Locate the cell with the specified text and output its [X, Y] center coordinate. 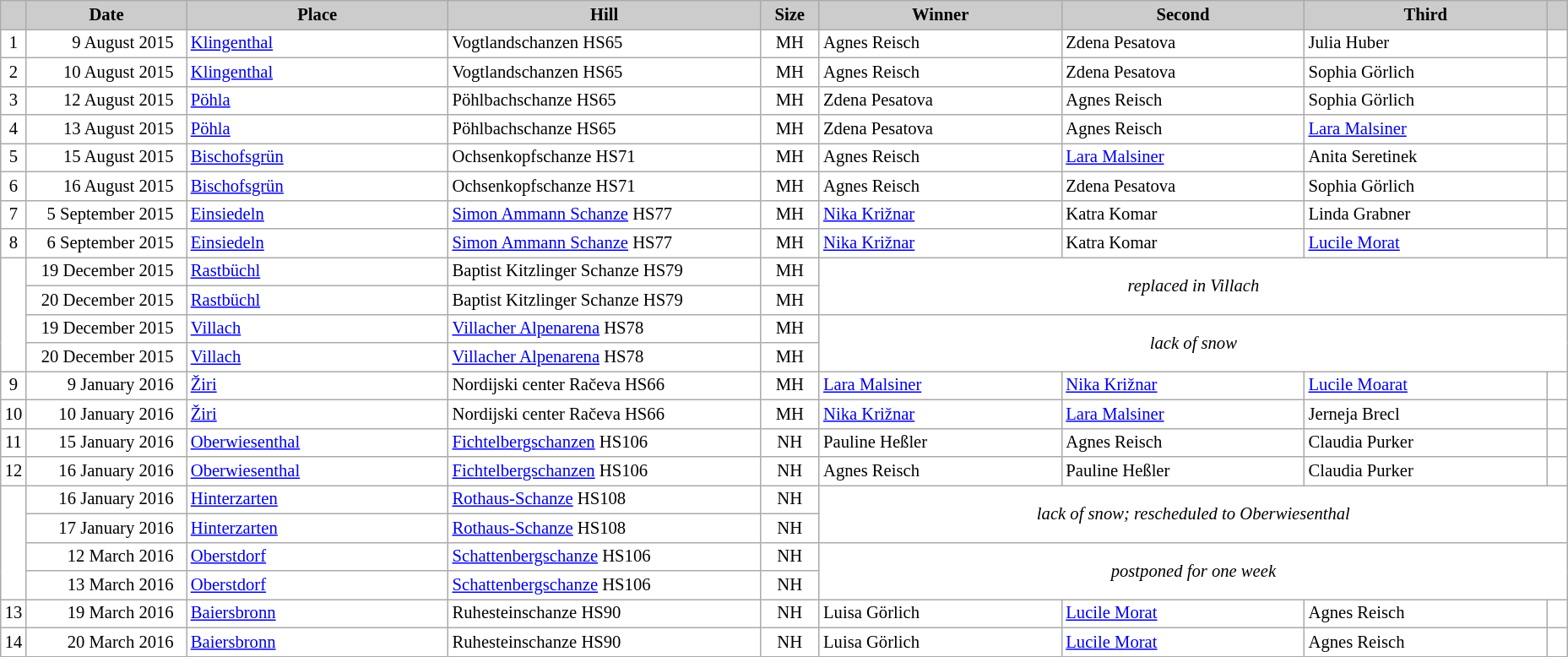
6 [14, 186]
5 [14, 157]
17 January 2016 [106, 528]
12 August 2015 [106, 100]
10 January 2016 [106, 414]
postponed for one week [1193, 571]
Third [1425, 14]
10 August 2015 [106, 72]
9 [14, 385]
12 [14, 470]
lack of snow; rescheduled to Oberwiesenthal [1193, 513]
Second [1182, 14]
Julia Huber [1425, 43]
5 September 2015 [106, 214]
Size [789, 14]
Anita Seretinek [1425, 157]
2 [14, 72]
Winner [941, 14]
8 [14, 242]
9 August 2015 [106, 43]
Place [317, 14]
replaced in Villach [1193, 285]
14 [14, 642]
6 September 2015 [106, 242]
3 [14, 100]
9 January 2016 [106, 385]
Lucile Moarat [1425, 385]
4 [14, 129]
12 March 2016 [106, 557]
10 [14, 414]
1 [14, 43]
Date [106, 14]
11 [14, 443]
20 March 2016 [106, 642]
13 [14, 613]
Jerneja Brecl [1425, 414]
7 [14, 214]
15 January 2016 [106, 443]
16 August 2015 [106, 186]
13 August 2015 [106, 129]
lack of snow [1193, 343]
Linda Grabner [1425, 214]
19 March 2016 [106, 613]
Hill [605, 14]
15 August 2015 [106, 157]
13 March 2016 [106, 585]
